Pinpoint the cell where the given text exists, returning its (x, y) midpoint coordinate. 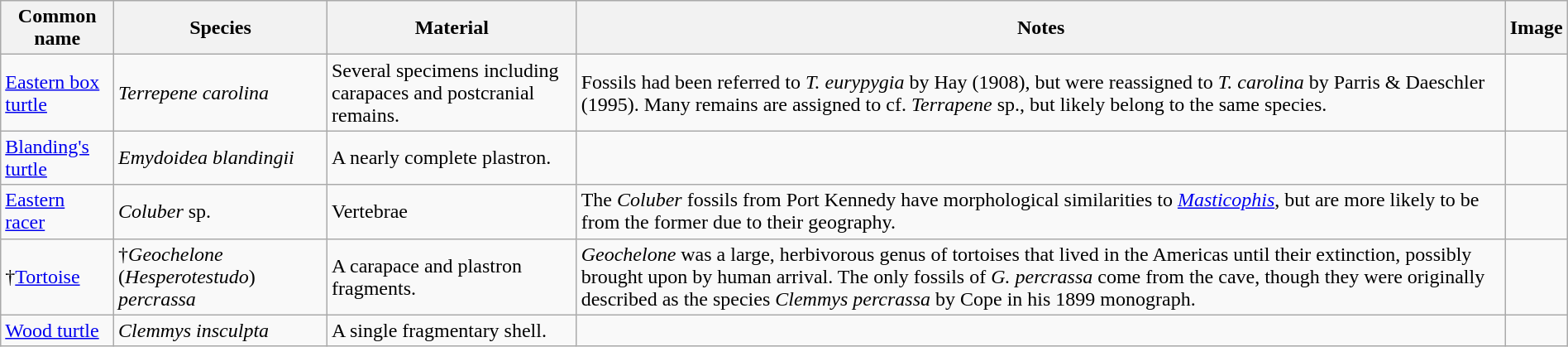
Terrepene carolina (221, 93)
Notes (1040, 28)
A single fragmentary shell. (452, 330)
Common name (58, 28)
Eastern box turtle (58, 93)
Wood turtle (58, 330)
A nearly complete plastron. (452, 157)
Species (221, 28)
†Tortoise (58, 277)
Blanding's turtle (58, 157)
†Geochelone (Hesperotestudo) percrassa (221, 277)
Emydoidea blandingii (221, 157)
Several specimens including carapaces and postcranial remains. (452, 93)
Vertebrae (452, 212)
Material (452, 28)
Eastern racer (58, 212)
Coluber sp. (221, 212)
Image (1537, 28)
A carapace and plastron fragments. (452, 277)
Clemmys insculpta (221, 330)
